Capture the cell that displays the provided text and extract its (x, y) central coordinate. 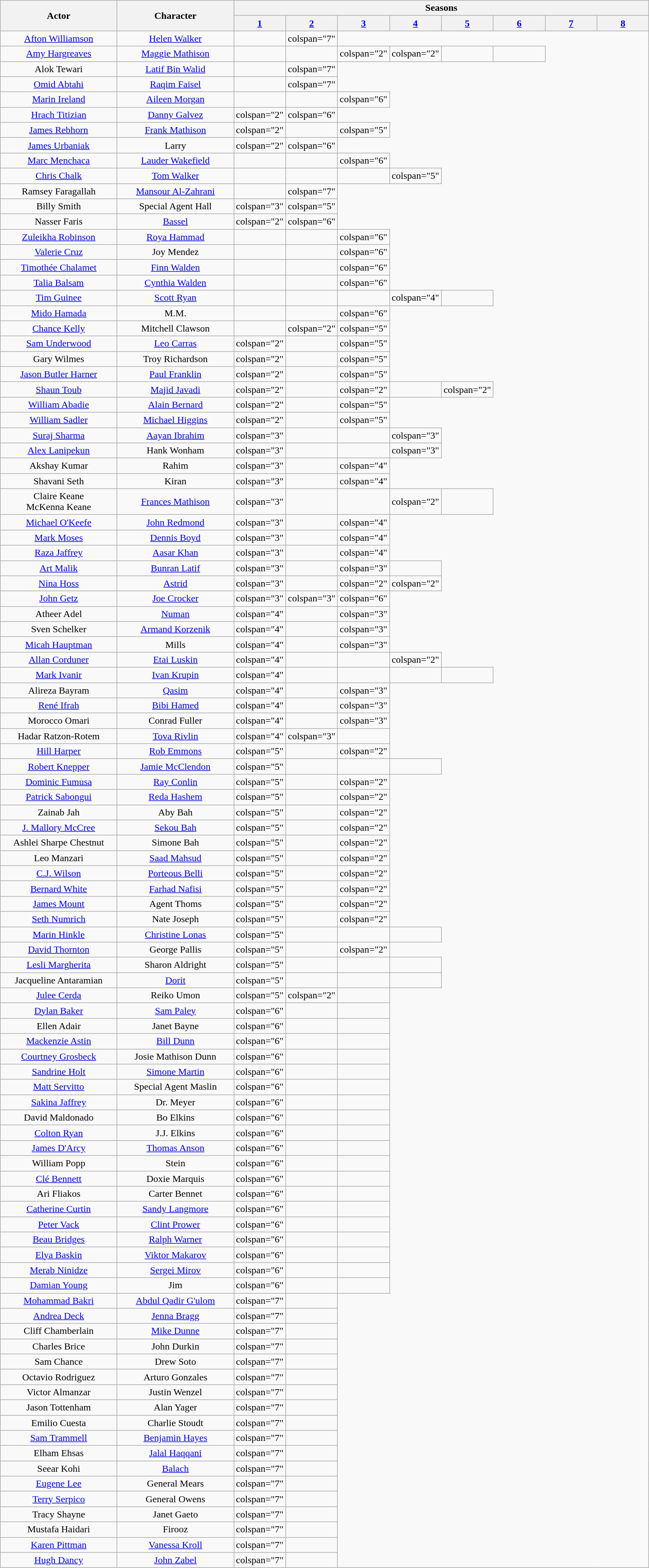
Raza Jaffrey (58, 553)
Mohammad Bakri (58, 1301)
Alireza Bayram (58, 690)
Amy Hargreaves (58, 54)
Sven Schelker (58, 629)
Kiran (175, 481)
Sandrine Holt (58, 1072)
René Ifrah (58, 706)
Josie Mathison Dunn (175, 1056)
James Mount (58, 904)
Timothée Chalamet (58, 267)
Special Agent Hall (175, 206)
Bunran Latif (175, 568)
Simone Martin (175, 1072)
Stein (175, 1163)
Nate Joseph (175, 919)
William Popp (58, 1163)
Actor (58, 16)
Chris Chalk (58, 176)
Joy Mendez (175, 252)
Ramsey Faragallah (58, 191)
James D'Arcy (58, 1148)
Leo Manzari (58, 858)
Nasser Faris (58, 222)
General Owens (175, 1499)
Cynthia Walden (175, 283)
Alain Bernard (175, 405)
David Thornton (58, 950)
Claire KeaneMcKenna Keane (58, 502)
Sergei Mirov (175, 1270)
Tim Guinee (58, 298)
Thomas Anson (175, 1148)
Doxie Marquis (175, 1178)
Finn Walden (175, 267)
Roya Hammad (175, 237)
Troy Richardson (175, 359)
Arturo Gonzales (175, 1377)
Sekou Bah (175, 827)
Colton Ryan (58, 1133)
Majid Javadi (175, 389)
Jason Butler Harner (58, 374)
Aileen Morgan (175, 99)
Sam Underwood (58, 344)
Sandy Langmore (175, 1209)
Marin Ireland (58, 99)
Bernard White (58, 888)
Mido Hamada (58, 313)
Marin Hinkle (58, 935)
Reda Hashem (175, 797)
Julee Cerda (58, 995)
Character (175, 16)
Hank Wonham (175, 451)
Drew Soto (175, 1362)
Rahim (175, 466)
Valerie Cruz (58, 252)
Dylan Baker (58, 1011)
Billy Smith (58, 206)
Frank Mathison (175, 130)
Jacqueline Antaramian (58, 980)
Marc Menchaca (58, 160)
Astrid (175, 583)
Alok Tewari (58, 69)
Porteous Belli (175, 873)
Seth Numrich (58, 919)
Saad Mahsud (175, 858)
Larry (175, 145)
Frances Mathison (175, 502)
John Zabel (175, 1560)
Sam Chance (58, 1362)
Maggie Mathison (175, 54)
James Rebhorn (58, 130)
1 (260, 23)
Bassel (175, 222)
Seear Kohi (58, 1469)
Zuleikha Robinson (58, 237)
Morocco Omari (58, 721)
Lauder Wakefield (175, 160)
Mike Dunne (175, 1331)
Christine Lonas (175, 935)
Mustafa Haidari (58, 1530)
Nina Hoss (58, 583)
Aby Bah (175, 812)
Numan (175, 614)
Ellen Adair (58, 1026)
Courtney Grosbeck (58, 1056)
Viktor Makarov (175, 1255)
Robert Knepper (58, 767)
Tracy Shayne (58, 1514)
Suraj Sharma (58, 435)
Seasons (441, 8)
Mark Moses (58, 538)
Akshay Kumar (58, 466)
Damian Young (58, 1285)
Aayan Ibrahim (175, 435)
Armand Korzenik (175, 629)
Paul Franklin (175, 374)
Bo Elkins (175, 1117)
5 (468, 23)
Abdul Qadir G'ulom (175, 1301)
Zainab Jah (58, 812)
Peter Vack (58, 1224)
Alex Lanipekun (58, 451)
Sam Trammell (58, 1438)
Benjamin Hayes (175, 1438)
Art Malik (58, 568)
Matt Servitto (58, 1087)
Sam Paley (175, 1011)
Janet Bayne (175, 1026)
Hrach Titizian (58, 115)
Charlie Stoudt (175, 1423)
Karen Pittman (58, 1545)
2 (312, 23)
Ralph Warner (175, 1240)
Jenna Bragg (175, 1316)
Elya Baskin (58, 1255)
Mansour Al-Zahrani (175, 191)
Victor Almanzar (58, 1392)
David Maldonado (58, 1117)
Mackenzie Astin (58, 1041)
George Pallis (175, 950)
Dominic Fumusa (58, 782)
Rob Emmons (175, 751)
Hugh Dancy (58, 1560)
Scott Ryan (175, 298)
Terry Serpico (58, 1499)
Afton Williamson (58, 38)
Sharon Aldright (175, 965)
Shaun Toub (58, 389)
Latif Bin Walid (175, 69)
Jim (175, 1285)
Jason Tottenham (58, 1407)
Ivan Krupin (175, 675)
Balach (175, 1469)
Catherine Curtin (58, 1209)
Clint Prower (175, 1224)
William Sadler (58, 420)
J. Mallory McCree (58, 827)
Beau Bridges (58, 1240)
7 (571, 23)
Patrick Sabongui (58, 797)
Carter Bennet (175, 1194)
Aasar Khan (175, 553)
Octavio Rodriguez (58, 1377)
Simone Bah (175, 843)
John Getz (58, 599)
Ari Fliakos (58, 1194)
Hadar Ratzon-Rotem (58, 736)
Eugene Lee (58, 1484)
Reiko Umon (175, 995)
Lesli Margherita (58, 965)
John Durkin (175, 1346)
Danny Galvez (175, 115)
Hill Harper (58, 751)
Merab Ninidze (58, 1270)
Michael Higgins (175, 420)
Etai Luskin (175, 660)
General Mears (175, 1484)
Jalal Haqqani (175, 1453)
Conrad Fuller (175, 721)
Alan Yager (175, 1407)
Chance Kelly (58, 328)
C.J. Wilson (58, 873)
Ray Conlin (175, 782)
Dennis Boyd (175, 538)
William Abadie (58, 405)
Leo Carras (175, 344)
Dorit (175, 980)
3 (364, 23)
Qasim (175, 690)
M.M. (175, 313)
Mills (175, 644)
Mark Ivanir (58, 675)
Mitchell Clawson (175, 328)
Shavani Seth (58, 481)
Raqim Faisel (175, 84)
Helen Walker (175, 38)
Atheer Adel (58, 614)
Emilio Cuesta (58, 1423)
Joe Crocker (175, 599)
Agent Thoms (175, 904)
Gary Wilmes (58, 359)
Firooz (175, 1530)
Cliff Chamberlain (58, 1331)
Andrea Deck (58, 1316)
Justin Wenzel (175, 1392)
Michael O'Keefe (58, 522)
8 (623, 23)
Dr. Meyer (175, 1102)
Bibi Hamed (175, 706)
Janet Gaeto (175, 1514)
Allan Corduner (58, 660)
Tova Rivlin (175, 736)
James Urbaniak (58, 145)
Sakina Jaffrey (58, 1102)
Charles Brice (58, 1346)
J.J. Elkins (175, 1133)
Special Agent Maslin (175, 1087)
4 (415, 23)
Vanessa Kroll (175, 1545)
Talia Balsam (58, 283)
Micah Hauptman (58, 644)
6 (519, 23)
Clé Bennett (58, 1178)
Tom Walker (175, 176)
Omid Abtahi (58, 84)
Jamie McClendon (175, 767)
Farhad Nafisi (175, 888)
John Redmond (175, 522)
Ashlei Sharpe Chestnut (58, 843)
Elham Ehsas (58, 1453)
Bill Dunn (175, 1041)
